Return [X, Y] of the center of cell containing provided text 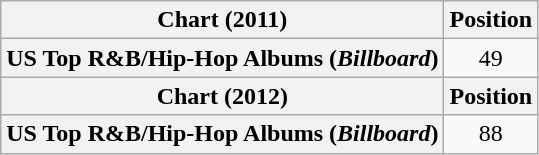
Chart (2011) [222, 20]
49 [491, 58]
88 [491, 134]
Chart (2012) [222, 96]
